Find where the given text appears and provide that cell's center as [X, Y] coordinate. 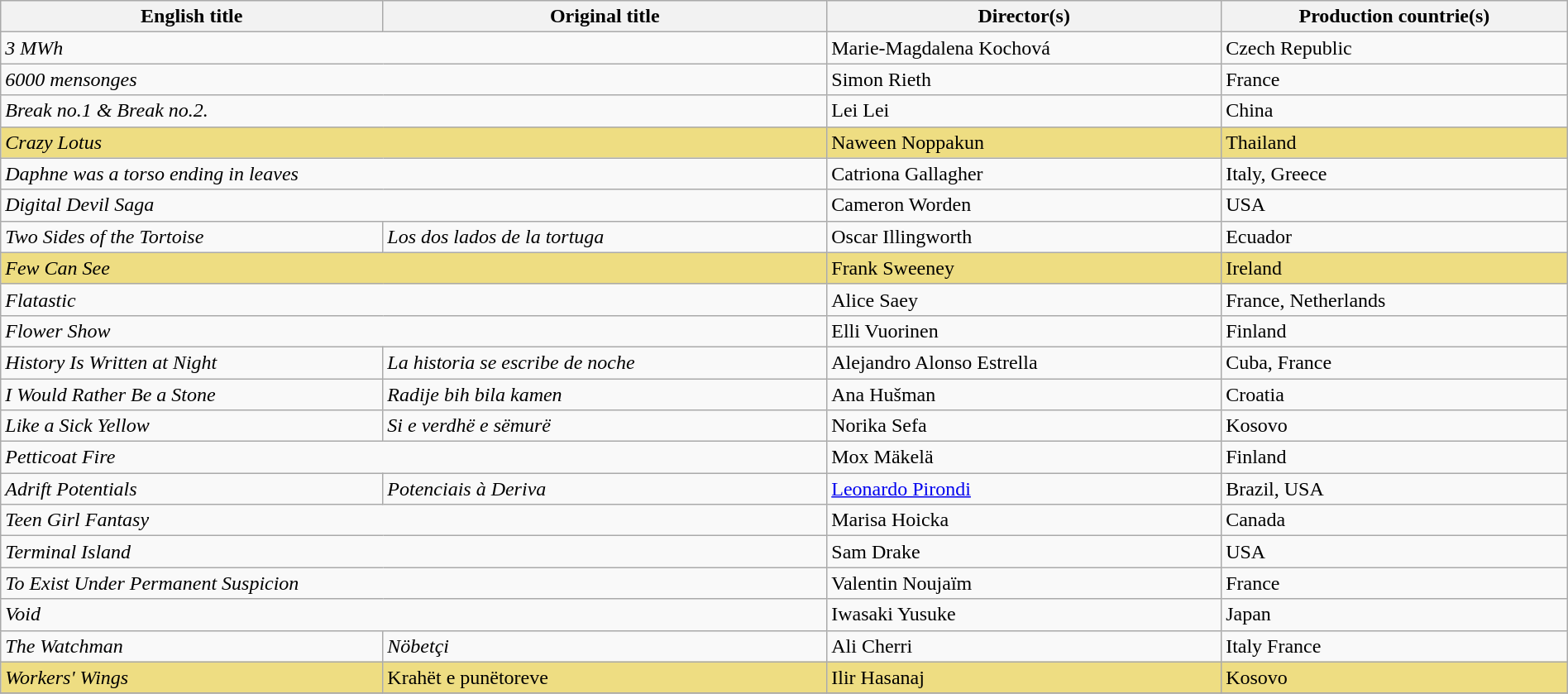
Few Can See [414, 268]
Alice Saey [1024, 299]
Japan [1394, 615]
Los dos lados de la tortuga [605, 237]
Break no.1 & Break no.2. [414, 111]
France, Netherlands [1394, 299]
Oscar Illingworth [1024, 237]
Canada [1394, 520]
Valentin Noujaïm [1024, 583]
The Watchman [192, 646]
Terminal Island [414, 552]
Simon Rieth [1024, 79]
Krahët e punëtoreve [605, 677]
Mox Mäkelä [1024, 457]
Ana Hušman [1024, 395]
Cameron Worden [1024, 205]
Petticoat Fire [414, 457]
3 MWh [414, 48]
Nöbetçi [605, 646]
Radije bih bila kamen [605, 395]
Void [414, 615]
Alejandro Alonso Estrella [1024, 362]
Catriona Gallagher [1024, 174]
Lei Lei [1024, 111]
Flatastic [414, 299]
Czech Republic [1394, 48]
Iwasaki Yusuke [1024, 615]
Naween Noppakun [1024, 142]
To Exist Under Permanent Suspicion [414, 583]
Norika Sefa [1024, 426]
6000 mensonges [414, 79]
Frank Sweeney [1024, 268]
English title [192, 17]
Teen Girl Fantasy [414, 520]
Ecuador [1394, 237]
China [1394, 111]
Leonardo Pirondi [1024, 489]
Sam Drake [1024, 552]
Director(s) [1024, 17]
Workers' Wings [192, 677]
Crazy Lotus [414, 142]
Italy France [1394, 646]
Flower Show [414, 331]
Adrift Potentials [192, 489]
Digital Devil Saga [414, 205]
Production countrie(s) [1394, 17]
La historia se escribe de noche [605, 362]
Italy, Greece [1394, 174]
Ireland [1394, 268]
Thailand [1394, 142]
Daphne was a torso ending in leaves [414, 174]
Brazil, USA [1394, 489]
Original title [605, 17]
Croatia [1394, 395]
Si e verdhë e sëmurë [605, 426]
Marie-Magdalena Kochová [1024, 48]
History Is Written at Night [192, 362]
Like a Sick Yellow [192, 426]
Marisa Hoicka [1024, 520]
Ilir Hasanaj [1024, 677]
Cuba, France [1394, 362]
Ali Cherri [1024, 646]
Elli Vuorinen [1024, 331]
Two Sides of the Tortoise [192, 237]
I Would Rather Be a Stone [192, 395]
Potenciais à Deriva [605, 489]
